Capture the cell that displays the provided text and extract its [X, Y] central coordinate. 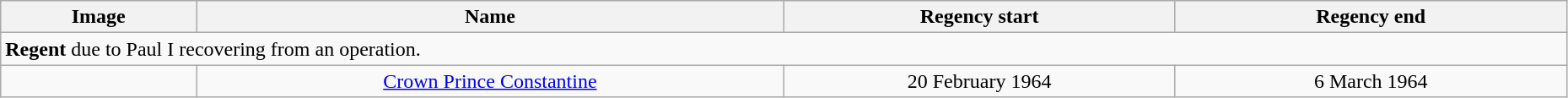
Regency start [979, 17]
Regency end [1371, 17]
Crown Prince Constantine [490, 81]
Name [490, 17]
Regent due to Paul I recovering from an operation. [784, 49]
6 March 1964 [1371, 81]
20 February 1964 [979, 81]
Image [99, 17]
